Search for the cell housing the specified text and yield its (x, y) center coordinate. 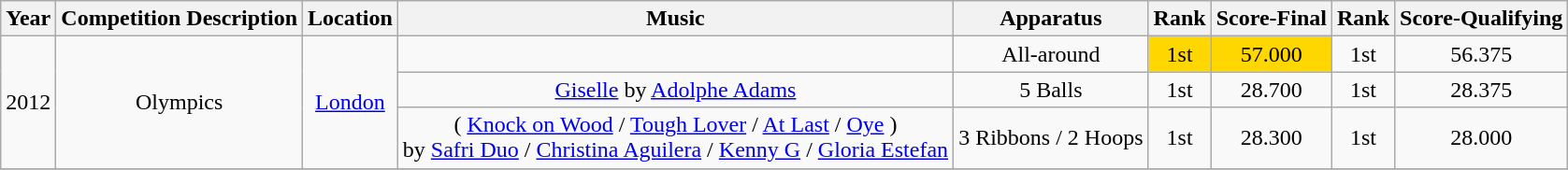
2012 (28, 103)
3 Ribbons / 2 Hoops (1051, 138)
28.700 (1272, 90)
Olympics (180, 103)
Apparatus (1051, 19)
Giselle by Adolphe Adams (675, 90)
( Knock on Wood / Tough Lover / At Last / Oye ) by Safri Duo / Christina Aguilera / Kenny G / Gloria Estefan (675, 138)
Music (675, 19)
28.000 (1481, 138)
Score-Qualifying (1481, 19)
Year (28, 19)
Location (351, 19)
28.375 (1481, 90)
56.375 (1481, 54)
57.000 (1272, 54)
Score-Final (1272, 19)
Competition Description (180, 19)
London (351, 103)
All-around (1051, 54)
5 Balls (1051, 90)
28.300 (1272, 138)
